Scan for the cell matching the given text and deliver its [x, y] coordinate at center. 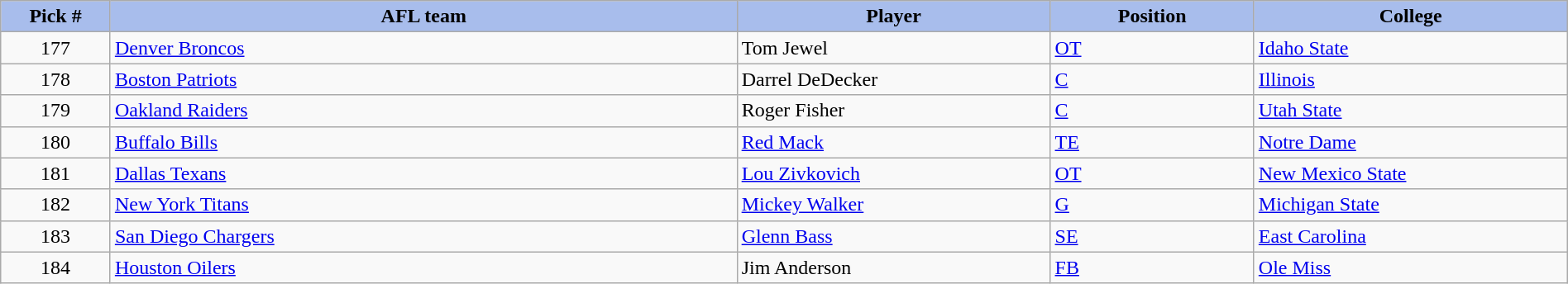
Denver Broncos [423, 48]
Buffalo Bills [423, 142]
Houston Oilers [423, 267]
Red Mack [893, 142]
Pick # [56, 17]
College [1411, 17]
G [1152, 205]
Lou Zivkovich [893, 173]
Boston Patriots [423, 79]
Ole Miss [1411, 267]
Jim Anderson [893, 267]
New Mexico State [1411, 173]
177 [56, 48]
SE [1152, 236]
TE [1152, 142]
183 [56, 236]
Michigan State [1411, 205]
Darrel DeDecker [893, 79]
New York Titans [423, 205]
Tom Jewel [893, 48]
East Carolina [1411, 236]
184 [56, 267]
Oakland Raiders [423, 111]
FB [1152, 267]
AFL team [423, 17]
181 [56, 173]
Dallas Texans [423, 173]
San Diego Chargers [423, 236]
178 [56, 79]
Roger Fisher [893, 111]
Player [893, 17]
179 [56, 111]
180 [56, 142]
Glenn Bass [893, 236]
Idaho State [1411, 48]
182 [56, 205]
Notre Dame [1411, 142]
Position [1152, 17]
Mickey Walker [893, 205]
Illinois [1411, 79]
Utah State [1411, 111]
